Determine the (x, y) coordinate at the center of the cell enclosing the given text.  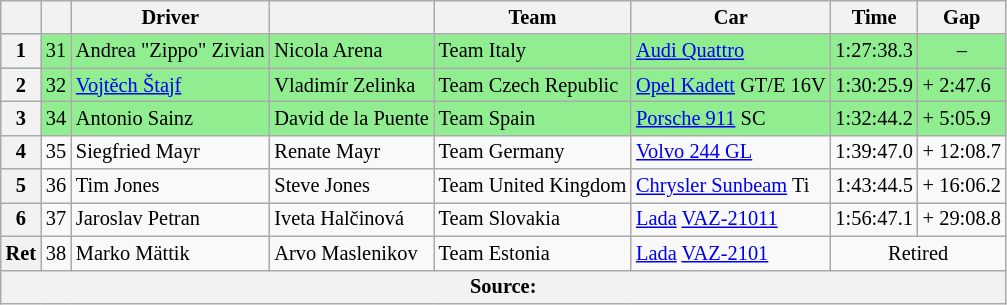
1:30:25.9 (874, 85)
Gap (962, 17)
Lada VAZ-2101 (730, 253)
Volvo 244 GL (730, 152)
31 (56, 51)
Driver (170, 17)
Time (874, 17)
32 (56, 85)
Retired (918, 253)
Team Slovakia (532, 219)
2 (21, 85)
+ 29:08.8 (962, 219)
Porsche 911 SC (730, 118)
Team Estonia (532, 253)
1:39:47.0 (874, 152)
5 (21, 186)
+ 16:06.2 (962, 186)
Vojtěch Štajf (170, 85)
4 (21, 152)
Audi Quattro (730, 51)
34 (56, 118)
Car (730, 17)
+ 5:05.9 (962, 118)
36 (56, 186)
37 (56, 219)
Jaroslav Petran (170, 219)
Source: (504, 287)
Arvo Maslenikov (351, 253)
1:43:44.5 (874, 186)
Lada VAZ-21011 (730, 219)
1:56:47.1 (874, 219)
Chrysler Sunbeam Ti (730, 186)
Vladimír Zelinka (351, 85)
Team Spain (532, 118)
Opel Kadett GT/E 16V (730, 85)
6 (21, 219)
Siegfried Mayr (170, 152)
Antonio Sainz (170, 118)
David de la Puente (351, 118)
Team United Kingdom (532, 186)
Team Italy (532, 51)
1 (21, 51)
35 (56, 152)
Andrea "Zippo" Zivian (170, 51)
Team Germany (532, 152)
Iveta Halčinová (351, 219)
Renate Mayr (351, 152)
Tim Jones (170, 186)
Steve Jones (351, 186)
Ret (21, 253)
– (962, 51)
38 (56, 253)
3 (21, 118)
1:32:44.2 (874, 118)
+ 2:47.6 (962, 85)
Nicola Arena (351, 51)
Team (532, 17)
1:27:38.3 (874, 51)
+ 12:08.7 (962, 152)
Team Czech Republic (532, 85)
Marko Mättik (170, 253)
